From the cell containing the given text, extract its center point as [X, Y] coordinate. 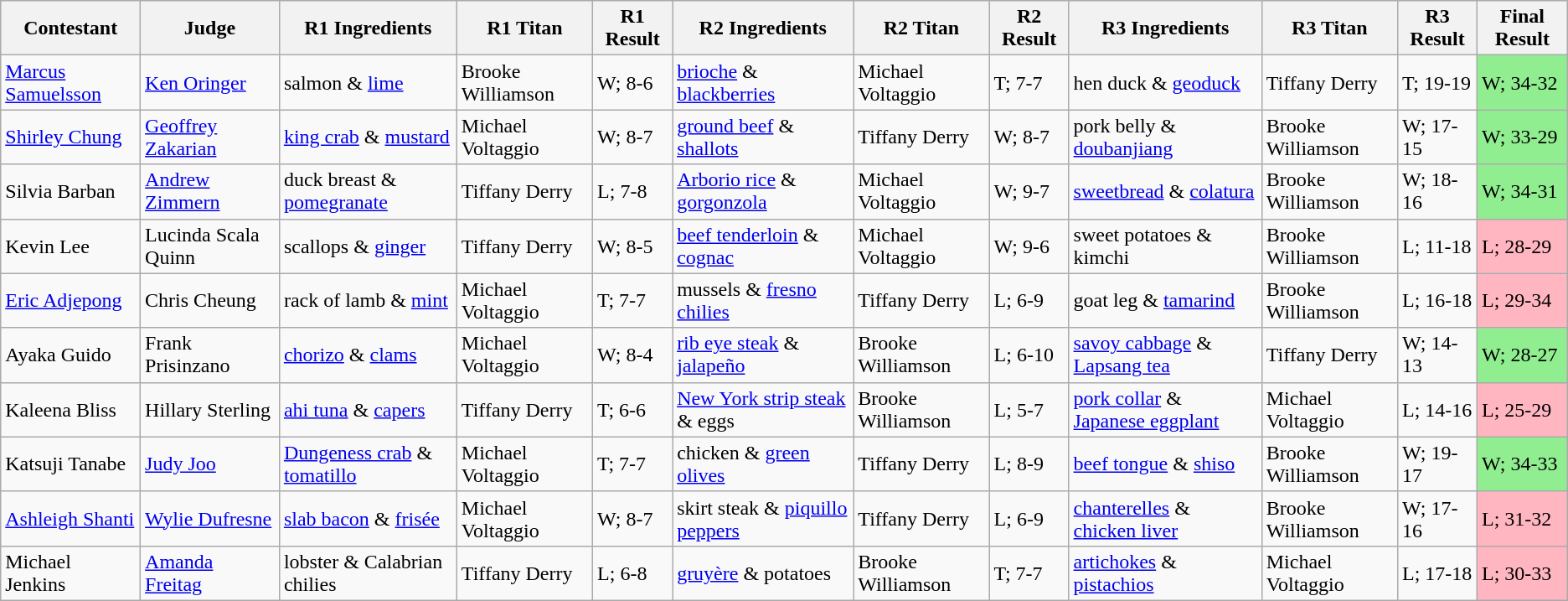
L; 8-9 [1029, 464]
ahi tuna & capers [368, 409]
L; 5-7 [1029, 409]
L; 11-18 [1437, 246]
R3 Ingredients [1165, 28]
L; 7-8 [633, 191]
L; 6-8 [633, 573]
W; 28-27 [1522, 355]
T; 6-6 [633, 409]
Silvia Barban [70, 191]
W; 34-31 [1522, 191]
Andrew Zimmern [210, 191]
Hillary Sterling [210, 409]
L; 6-10 [1029, 355]
beef tongue & shiso [1165, 464]
chicken & green olives [763, 464]
pork belly & doubanjiang [1165, 137]
rack of lamb & mint [368, 300]
R1 Titan [524, 28]
R1 Ingredients [368, 28]
L; 25-29 [1522, 409]
Kevin Lee [70, 246]
L; 31-32 [1522, 518]
W; 33-29 [1522, 137]
L; 16-18 [1437, 300]
W; 17-16 [1437, 518]
Ken Oringer [210, 82]
L; 28-29 [1522, 246]
W; 8-5 [633, 246]
salmon & lime [368, 82]
W; 17-15 [1437, 137]
W; 14-13 [1437, 355]
sweet potatoes & kimchi [1165, 246]
slab bacon & frisée [368, 518]
R2 Titan [921, 28]
ground beef & shallots [763, 137]
R3 Result [1437, 28]
L; 14-16 [1437, 409]
R3 Titan [1329, 28]
Lucinda Scala Quinn [210, 246]
Final Result [1522, 28]
Kaleena Bliss [70, 409]
rib eye steak & jalapeño [763, 355]
chanterelles & chicken liver [1165, 518]
Ayaka Guido [70, 355]
Wylie Dufresne [210, 518]
R2 Ingredients [763, 28]
L; 29-34 [1522, 300]
Katsuji Tanabe [70, 464]
New York strip steak & eggs [763, 409]
Frank Prisinzano [210, 355]
T; 19-19 [1437, 82]
skirt steak & piquillo peppers [763, 518]
artichokes & pistachios [1165, 573]
Marcus Samuelsson [70, 82]
Chris Cheung [210, 300]
W; 8-6 [633, 82]
Ashleigh Shanti [70, 518]
lobster & Calabrian chilies [368, 573]
scallops & ginger [368, 246]
W; 9-7 [1029, 191]
L; 30-33 [1522, 573]
pork collar & Japanese eggplant [1165, 409]
Judge [210, 28]
Shirley Chung [70, 137]
Geoffrey Zakarian [210, 137]
W; 34-33 [1522, 464]
goat leg & tamarind [1165, 300]
Michael Jenkins [70, 573]
hen duck & geoduck [1165, 82]
sweetbread & colatura [1165, 191]
chorizo & clams [368, 355]
Amanda Freitag [210, 573]
Arborio rice & gorgonzola [763, 191]
R2 Result [1029, 28]
beef tenderloin & cognac [763, 246]
W; 9-6 [1029, 246]
duck breast & pomegranate [368, 191]
king crab & mustard [368, 137]
mussels & fresno chilies [763, 300]
W; 18-16 [1437, 191]
savoy cabbage & Lapsang tea [1165, 355]
W; 34-32 [1522, 82]
brioche & blackberries [763, 82]
L; 17-18 [1437, 573]
gruyère & potatoes [763, 573]
R1 Result [633, 28]
Contestant [70, 28]
Eric Adjepong [70, 300]
W; 8-4 [633, 355]
Judy Joo [210, 464]
Dungeness crab & tomatillo [368, 464]
W; 19-17 [1437, 464]
